Extract the [X, Y] coordinate from the center of the cell holding the provided text.  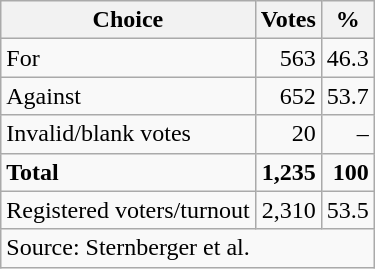
46.3 [348, 58]
Choice [128, 20]
Against [128, 96]
563 [288, 58]
Votes [288, 20]
53.5 [348, 210]
100 [348, 172]
Source: Sternberger et al. [188, 248]
1,235 [288, 172]
– [348, 134]
20 [288, 134]
652 [288, 96]
% [348, 20]
Registered voters/turnout [128, 210]
Invalid/blank votes [128, 134]
53.7 [348, 96]
2,310 [288, 210]
Total [128, 172]
For [128, 58]
